Determine the (X, Y) coordinate at the center of the cell enclosing the given text.  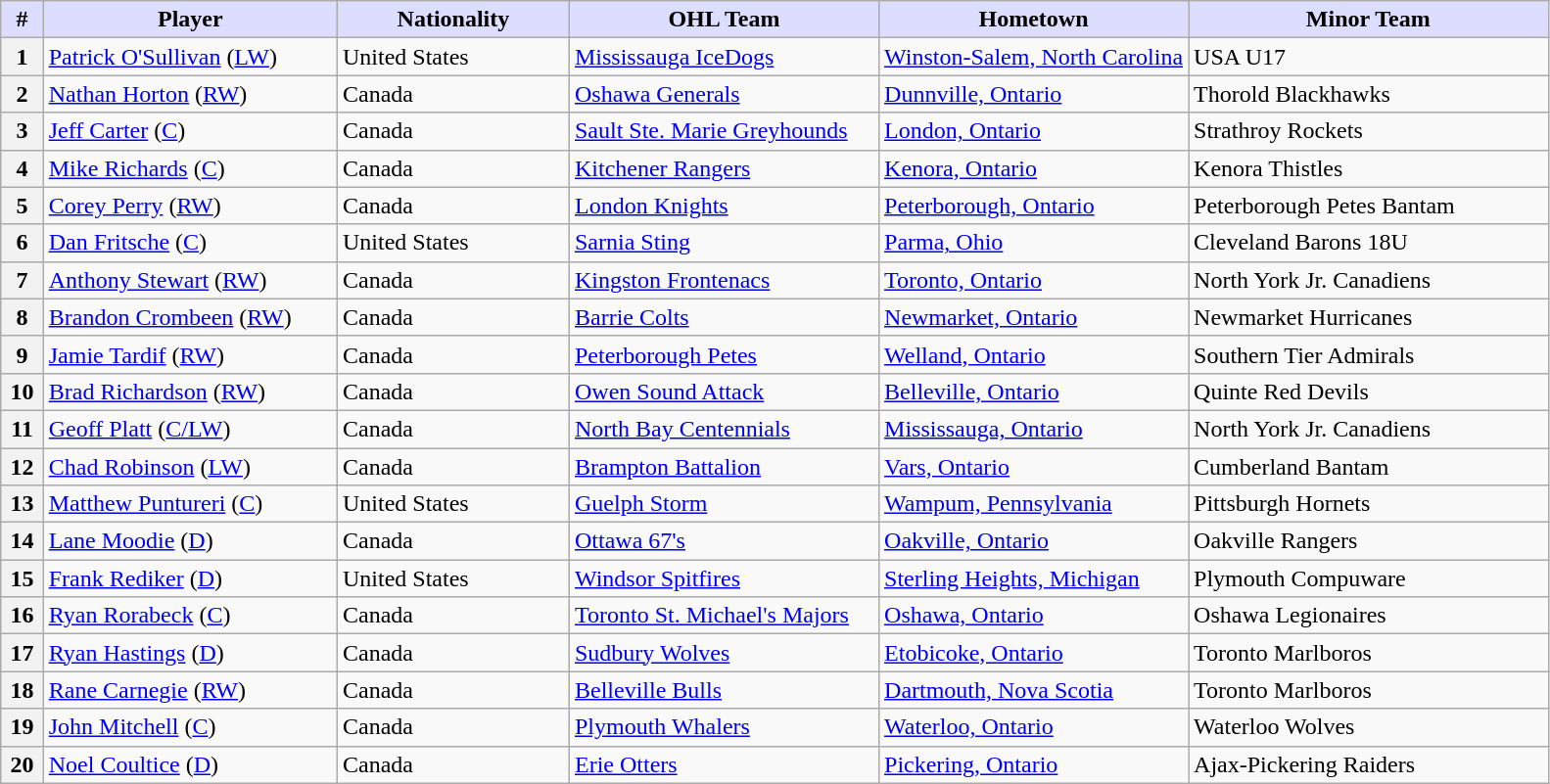
8 (22, 317)
Erie Otters (724, 764)
Newmarket Hurricanes (1369, 317)
6 (22, 243)
Anthony Stewart (RW) (190, 280)
Belleville, Ontario (1034, 392)
Thorold Blackhawks (1369, 94)
Lane Moodie (D) (190, 541)
Chad Robinson (LW) (190, 467)
London, Ontario (1034, 131)
Kenora, Ontario (1034, 168)
14 (22, 541)
Oakville, Ontario (1034, 541)
Vars, Ontario (1034, 467)
Barrie Colts (724, 317)
Oshawa Legionaires (1369, 616)
Dartmouth, Nova Scotia (1034, 690)
Peterborough Petes Bantam (1369, 206)
Dunnville, Ontario (1034, 94)
Welland, Ontario (1034, 354)
Patrick O'Sullivan (LW) (190, 57)
Matthew Puntureri (C) (190, 504)
Minor Team (1369, 20)
16 (22, 616)
Pittsburgh Hornets (1369, 504)
USA U17 (1369, 57)
Ottawa 67's (724, 541)
13 (22, 504)
Toronto St. Michael's Majors (724, 616)
Etobicoke, Ontario (1034, 653)
Plymouth Compuware (1369, 578)
Cumberland Bantam (1369, 467)
Quinte Red Devils (1369, 392)
Brandon Crombeen (RW) (190, 317)
17 (22, 653)
Oshawa, Ontario (1034, 616)
11 (22, 429)
4 (22, 168)
Sudbury Wolves (724, 653)
Pickering, Ontario (1034, 764)
Kenora Thistles (1369, 168)
Kitchener Rangers (724, 168)
Winston-Salem, North Carolina (1034, 57)
Waterloo Wolves (1369, 727)
Strathroy Rockets (1369, 131)
Wampum, Pennsylvania (1034, 504)
Sault Ste. Marie Greyhounds (724, 131)
Belleville Bulls (724, 690)
John Mitchell (C) (190, 727)
London Knights (724, 206)
Nathan Horton (RW) (190, 94)
Nationality (452, 20)
Jamie Tardif (RW) (190, 354)
Noel Coultice (D) (190, 764)
19 (22, 727)
Southern Tier Admirals (1369, 354)
Oakville Rangers (1369, 541)
Mississauga IceDogs (724, 57)
Toronto, Ontario (1034, 280)
Jeff Carter (C) (190, 131)
Brad Richardson (RW) (190, 392)
Peterborough Petes (724, 354)
Kingston Frontenacs (724, 280)
Corey Perry (RW) (190, 206)
1 (22, 57)
9 (22, 354)
Frank Rediker (D) (190, 578)
Parma, Ohio (1034, 243)
Cleveland Barons 18U (1369, 243)
Waterloo, Ontario (1034, 727)
# (22, 20)
Rane Carnegie (RW) (190, 690)
7 (22, 280)
Ajax-Pickering Raiders (1369, 764)
OHL Team (724, 20)
5 (22, 206)
Mississauga, Ontario (1034, 429)
Plymouth Whalers (724, 727)
Guelph Storm (724, 504)
Ryan Rorabeck (C) (190, 616)
Peterborough, Ontario (1034, 206)
Dan Fritsche (C) (190, 243)
12 (22, 467)
Sarnia Sting (724, 243)
Owen Sound Attack (724, 392)
Oshawa Generals (724, 94)
Geoff Platt (C/LW) (190, 429)
Mike Richards (C) (190, 168)
20 (22, 764)
North Bay Centennials (724, 429)
3 (22, 131)
Hometown (1034, 20)
2 (22, 94)
Sterling Heights, Michigan (1034, 578)
Player (190, 20)
18 (22, 690)
Ryan Hastings (D) (190, 653)
15 (22, 578)
Windsor Spitfires (724, 578)
Newmarket, Ontario (1034, 317)
10 (22, 392)
Brampton Battalion (724, 467)
